Locate the cell with the specified text and output its (x, y) center coordinate. 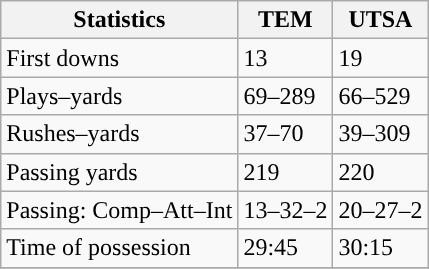
13 (286, 58)
Time of possession (120, 248)
Statistics (120, 20)
Plays–yards (120, 96)
TEM (286, 20)
69–289 (286, 96)
Passing yards (120, 172)
UTSA (380, 20)
29:45 (286, 248)
Passing: Comp–Att–Int (120, 210)
39–309 (380, 134)
19 (380, 58)
219 (286, 172)
13–32–2 (286, 210)
30:15 (380, 248)
37–70 (286, 134)
Rushes–yards (120, 134)
First downs (120, 58)
20–27–2 (380, 210)
220 (380, 172)
66–529 (380, 96)
